Scan for the cell matching the given text and deliver its (X, Y) coordinate at center. 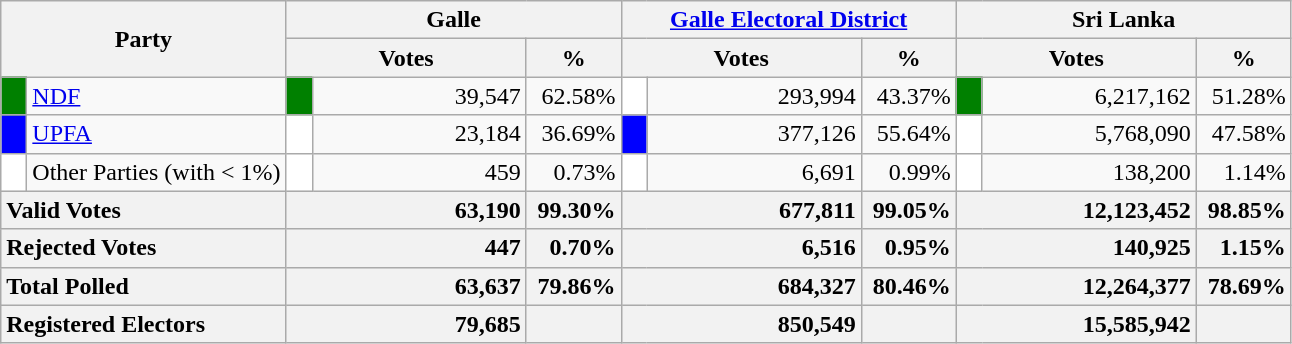
Galle Electoral District (788, 20)
55.64% (908, 134)
12,123,452 (1076, 210)
138,200 (1089, 172)
62.58% (574, 96)
78.69% (1244, 286)
80.46% (908, 286)
79.86% (574, 286)
63,190 (406, 210)
15,585,942 (1076, 324)
Registered Electors (144, 324)
6,217,162 (1089, 96)
47.58% (1244, 134)
0.73% (574, 172)
0.99% (908, 172)
39,547 (419, 96)
98.85% (1244, 210)
NDF (156, 96)
36.69% (574, 134)
43.37% (908, 96)
Galle (454, 20)
459 (419, 172)
63,637 (406, 286)
99.30% (574, 210)
684,327 (741, 286)
447 (406, 248)
79,685 (406, 324)
23,184 (419, 134)
99.05% (908, 210)
Rejected Votes (144, 248)
5,768,090 (1089, 134)
6,516 (741, 248)
51.28% (1244, 96)
850,549 (741, 324)
6,691 (754, 172)
Valid Votes (144, 210)
Sri Lanka (1124, 20)
377,126 (754, 134)
12,264,377 (1076, 286)
677,811 (741, 210)
Other Parties (with < 1%) (156, 172)
293,994 (754, 96)
Party (144, 39)
0.70% (574, 248)
UPFA (156, 134)
1.15% (1244, 248)
Total Polled (144, 286)
0.95% (908, 248)
140,925 (1076, 248)
1.14% (1244, 172)
